Scan for the cell matching the given text and deliver its (x, y) coordinate at center. 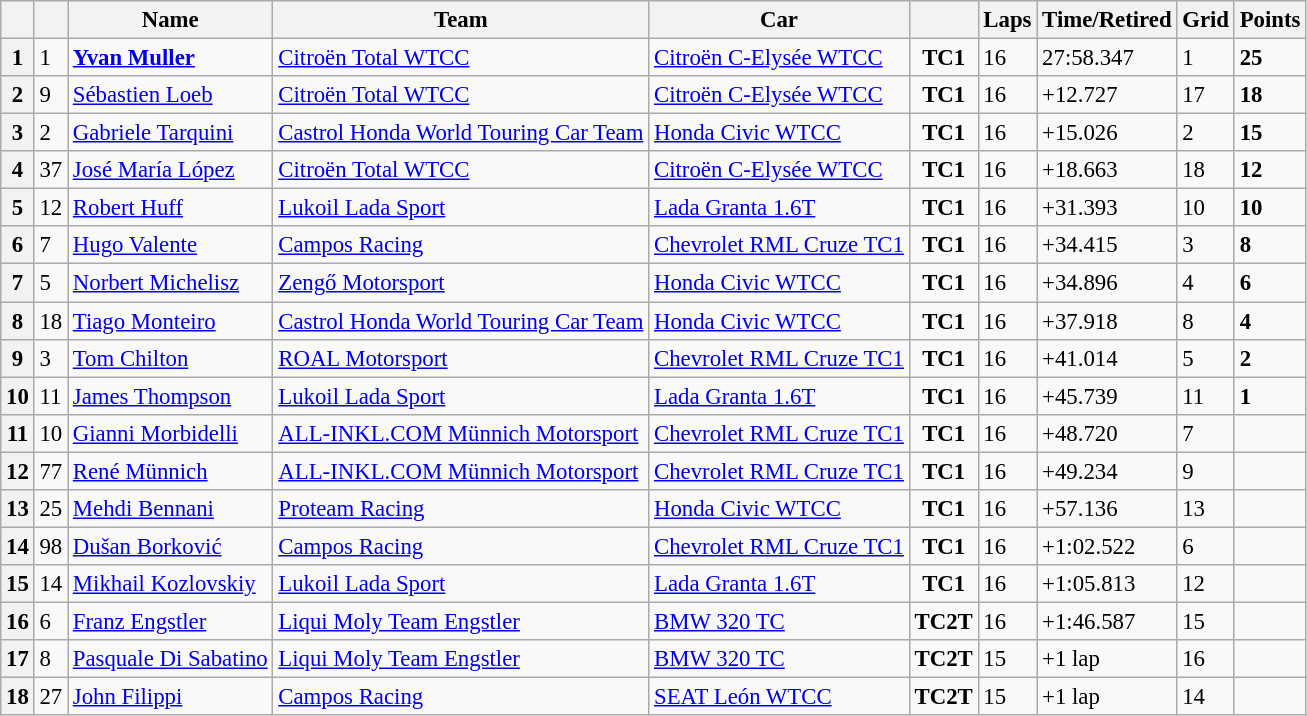
+34.896 (1107, 283)
Norbert Michelisz (170, 283)
+34.415 (1107, 245)
27 (50, 697)
77 (50, 471)
Yvan Muller (170, 58)
Points (1270, 20)
Name (170, 20)
James Thompson (170, 396)
+18.663 (1107, 170)
+45.739 (1107, 396)
+31.393 (1107, 208)
98 (50, 546)
René Münnich (170, 471)
Robert Huff (170, 208)
José María López (170, 170)
Hugo Valente (170, 245)
+15.026 (1107, 133)
+1:05.813 (1107, 584)
+48.720 (1107, 433)
+57.136 (1107, 509)
+41.014 (1107, 358)
Laps (1008, 20)
Gabriele Tarquini (170, 133)
+12.727 (1107, 95)
+37.918 (1107, 321)
Franz Engstler (170, 621)
John Filippi (170, 697)
Dušan Borković (170, 546)
Tom Chilton (170, 358)
Team (461, 20)
Tiago Monteiro (170, 321)
ROAL Motorsport (461, 358)
27:58.347 (1107, 58)
+1:46.587 (1107, 621)
Gianni Morbidelli (170, 433)
Pasquale Di Sabatino (170, 659)
Proteam Racing (461, 509)
+1:02.522 (1107, 546)
Grid (1206, 20)
SEAT León WTCC (780, 697)
Mikhail Kozlovskiy (170, 584)
Time/Retired (1107, 20)
Mehdi Bennani (170, 509)
Car (780, 20)
37 (50, 170)
Zengő Motorsport (461, 283)
+49.234 (1107, 471)
Sébastien Loeb (170, 95)
